Find where the given text appears and provide that cell's center as (X, Y) coordinate. 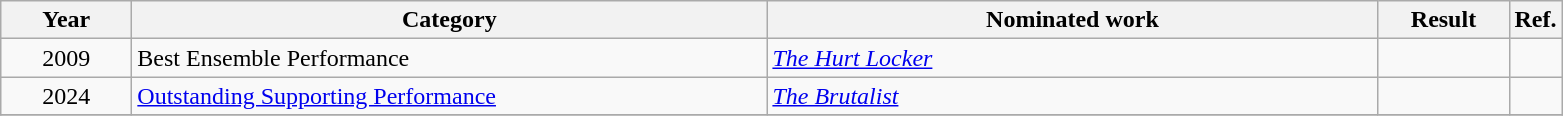
Category (450, 20)
Year (66, 20)
Ref. (1536, 20)
Best Ensemble Performance (450, 58)
2009 (66, 58)
Nominated work (1072, 20)
The Brutalist (1072, 96)
The Hurt Locker (1072, 58)
2024 (66, 96)
Outstanding Supporting Performance (450, 96)
Result (1444, 20)
